Capture the cell that displays the provided text and extract its [x, y] central coordinate. 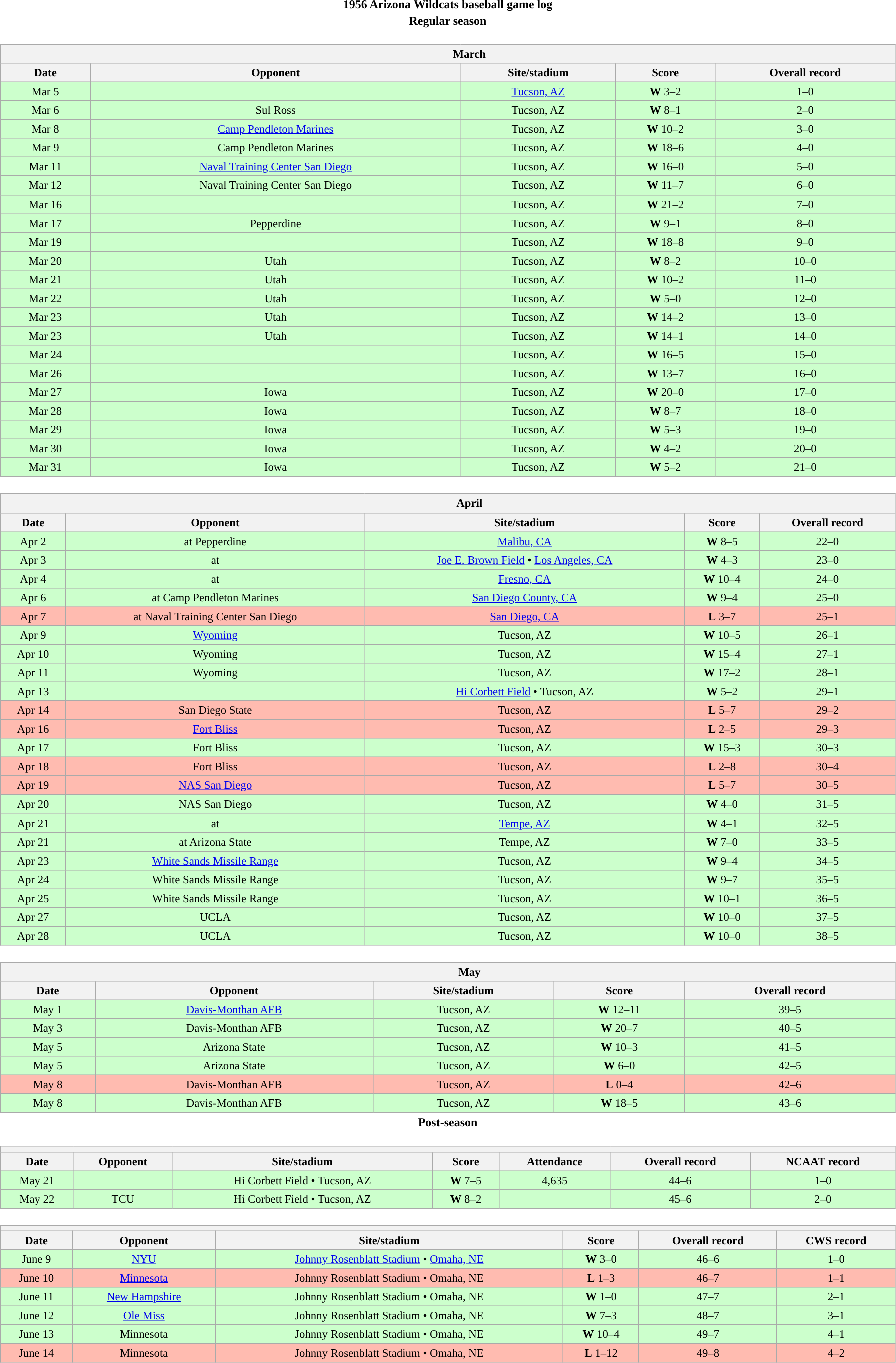
Mar 6 [46, 110]
May 1 [48, 1009]
29–2 [827, 710]
Mar 20 [46, 261]
W 20–0 [666, 392]
29–1 [827, 691]
Apr 16 [33, 729]
W 1–0 [601, 1297]
W 3–0 [601, 1259]
29–3 [827, 729]
48–7 [708, 1315]
15–0 [805, 355]
44–6 [680, 1180]
Mar 5 [46, 91]
San Diego, CA [524, 616]
Apr 14 [33, 710]
46–7 [708, 1278]
14–0 [805, 336]
L 1–12 [601, 1353]
Attendance [555, 1161]
W 4–3 [722, 560]
10–0 [805, 261]
Apr 24 [33, 879]
Apr 4 [33, 579]
Apr 6 [33, 597]
W 16–5 [666, 355]
New Hampshire [144, 1297]
Ole Miss [144, 1315]
Mar 9 [46, 148]
Apr 25 [33, 898]
Sul Ross [276, 110]
Mar 11 [46, 167]
W 6–0 [619, 1066]
1–1 [836, 1278]
49–8 [708, 1353]
Mar 31 [46, 467]
NCAAT record [823, 1161]
L 0–4 [619, 1085]
L 2–5 [722, 729]
47–7 [708, 1297]
March [448, 54]
W 11–7 [666, 185]
at Camp Pendleton Marines [215, 597]
25–0 [827, 597]
Malibu, CA [524, 541]
30–3 [827, 748]
19–0 [805, 430]
Mar 17 [46, 223]
L 2–8 [722, 767]
W 12–11 [619, 1009]
22–0 [827, 541]
Apr 9 [33, 635]
W 18–5 [619, 1103]
28–1 [827, 673]
Mar 16 [46, 204]
Apr 11 [33, 673]
W 4–2 [666, 449]
May 3 [48, 1028]
Apr 7 [33, 616]
W 5–0 [666, 298]
8–0 [805, 223]
37–5 [827, 917]
Apr 19 [33, 785]
40–5 [790, 1028]
4–0 [805, 148]
Mar 26 [46, 373]
2–1 [836, 1297]
W 14–1 [666, 336]
Apr 3 [33, 560]
W 8–1 [666, 110]
Apr 18 [33, 767]
June 12 [37, 1315]
W 16–0 [666, 167]
W 9–7 [722, 879]
W 7–3 [601, 1315]
May [448, 972]
W 17–2 [722, 673]
11–0 [805, 279]
7–0 [805, 204]
12–0 [805, 298]
Mar 21 [46, 279]
31–5 [827, 804]
May 22 [37, 1199]
49–7 [708, 1334]
W 18–6 [666, 148]
W 8–7 [666, 411]
27–1 [827, 654]
June 14 [37, 1353]
W 20–7 [619, 1028]
Joe E. Brown Field • Los Angeles, CA [524, 560]
NYU [144, 1259]
April [448, 503]
W 10–5 [722, 635]
CWS record [836, 1240]
Apr 23 [33, 861]
Mar 12 [46, 185]
at Naval Training Center San Diego [215, 616]
W 3–2 [666, 91]
W 21–2 [666, 204]
Mar 27 [46, 392]
18–0 [805, 411]
at Pepperdine [215, 541]
W 9–1 [666, 223]
34–5 [827, 861]
35–5 [827, 879]
13–0 [805, 317]
4–1 [836, 1334]
May 21 [37, 1180]
W 10–1 [722, 898]
6–0 [805, 185]
5–0 [805, 167]
L 3–7 [722, 616]
Apr 2 [33, 541]
Mar 8 [46, 129]
San Diego County, CA [524, 597]
Fresno, CA [524, 579]
20–0 [805, 449]
W 14–2 [666, 317]
45–6 [680, 1199]
L 1–3 [601, 1278]
W 18–8 [666, 242]
June 13 [37, 1334]
23–0 [827, 560]
30–4 [827, 767]
W 4–0 [722, 804]
Apr 13 [33, 691]
25–1 [827, 616]
W 5–3 [666, 430]
17–0 [805, 392]
W 8–5 [722, 541]
32–5 [827, 823]
Apr 10 [33, 654]
Mar 29 [46, 430]
42–6 [790, 1085]
Apr 28 [33, 936]
W 13–7 [666, 373]
41–5 [790, 1047]
W 7–5 [466, 1180]
3–0 [805, 129]
39–5 [790, 1009]
Apr 17 [33, 748]
W 15–3 [722, 748]
3–1 [836, 1315]
Mar 28 [46, 411]
36–5 [827, 898]
June 9 [37, 1259]
38–5 [827, 936]
Mar 30 [46, 449]
W 10–3 [619, 1047]
W 4–1 [722, 823]
Mar 24 [46, 355]
43–6 [790, 1103]
33–5 [827, 842]
TCU [123, 1199]
Apr 20 [33, 804]
Mar 22 [46, 298]
9–0 [805, 242]
42–5 [790, 1066]
46–6 [708, 1259]
4–2 [836, 1353]
Pepperdine [276, 223]
Mar 19 [46, 242]
16–0 [805, 373]
W 15–4 [722, 654]
Apr 27 [33, 917]
W 7–0 [722, 842]
4,635 [555, 1180]
21–0 [805, 467]
San Diego State [215, 710]
at Arizona State [215, 842]
24–0 [827, 579]
26–1 [827, 635]
June 10 [37, 1278]
June 11 [37, 1297]
30–5 [827, 785]
